Detect which cell encompasses the target text, then output its [X, Y] center coordinate. 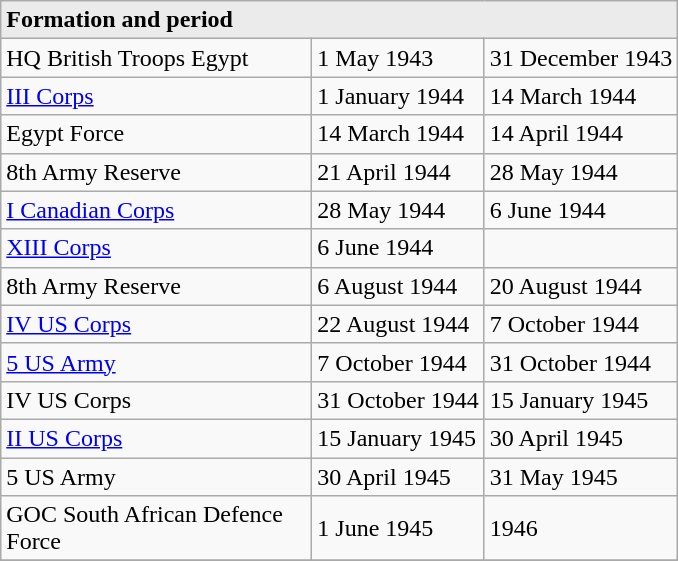
XIII Corps [156, 248]
II US Corps [156, 438]
14 April 1944 [581, 134]
GOC South African Defence Force [156, 528]
Formation and period [340, 20]
22 August 1944 [398, 324]
1946 [581, 528]
31 May 1945 [581, 477]
HQ British Troops Egypt [156, 58]
1 May 1943 [398, 58]
1 January 1944 [398, 96]
I Canadian Corps [156, 210]
1 June 1945 [398, 528]
21 April 1944 [398, 172]
Egypt Force [156, 134]
6 August 1944 [398, 286]
31 December 1943 [581, 58]
20 August 1944 [581, 286]
III Corps [156, 96]
